Identify which cell holds the provided text, then report its [x, y] central coordinate. 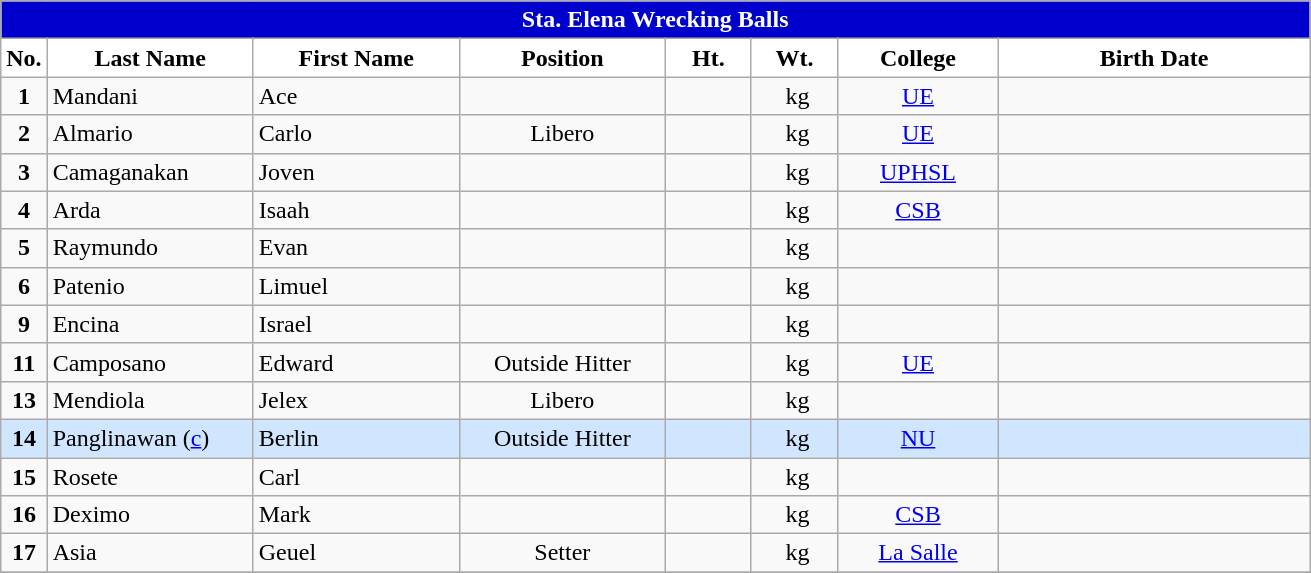
Carlo [356, 134]
Raymundo [150, 248]
Mandani [150, 96]
Panglinawan (c) [150, 438]
Limuel [356, 286]
17 [24, 553]
Jelex [356, 400]
Arda [150, 210]
6 [24, 286]
1 [24, 96]
Carl [356, 477]
Asia [150, 553]
Position [562, 58]
2 [24, 134]
Patenio [150, 286]
Rosete [150, 477]
Joven [356, 172]
Mendiola [150, 400]
Israel [356, 324]
Berlin [356, 438]
Encina [150, 324]
College [918, 58]
Deximo [150, 515]
9 [24, 324]
5 [24, 248]
Geuel [356, 553]
Evan [356, 248]
Camaganakan [150, 172]
14 [24, 438]
Isaah [356, 210]
Edward [356, 362]
Birth Date [1154, 58]
First Name [356, 58]
Camposano [150, 362]
Almario [150, 134]
NU [918, 438]
Setter [562, 553]
No. [24, 58]
La Salle [918, 553]
15 [24, 477]
Sta. Elena Wrecking Balls [656, 20]
4 [24, 210]
Wt. [794, 58]
Ace [356, 96]
UPHSL [918, 172]
Last Name [150, 58]
Ht. [708, 58]
Mark [356, 515]
11 [24, 362]
3 [24, 172]
13 [24, 400]
16 [24, 515]
